Find where the given text appears and provide that cell's center as [x, y] coordinate. 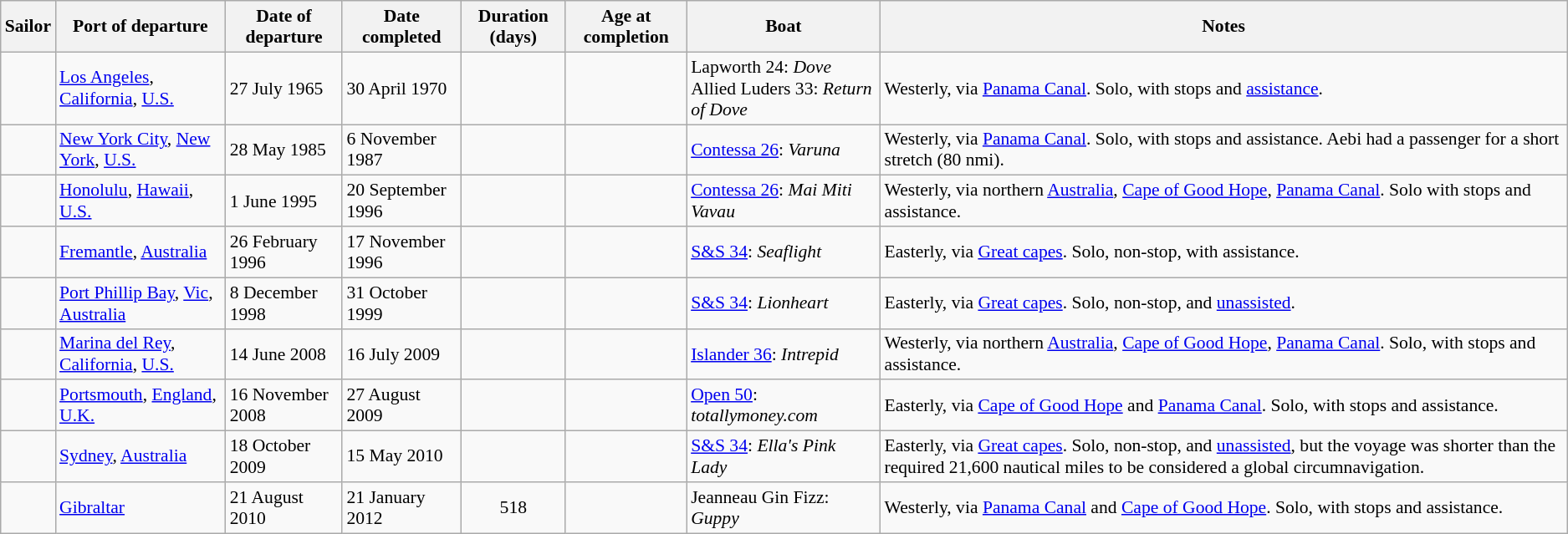
27 August 2009 [401, 406]
20 September 1996 [401, 201]
26 February 1996 [284, 252]
Duration (days) [513, 27]
Portsmouth, England, U.K. [140, 406]
Islander 36: Intrepid [783, 354]
Open 50: totallymoney.com [783, 406]
28 May 1985 [284, 150]
Honolulu, Hawaii, U.S. [140, 201]
Lapworth 24: DoveAllied Luders 33: Return of Dove [783, 89]
8 December 1998 [284, 303]
31 October 1999 [401, 303]
Contessa 26: Varuna [783, 150]
Jeanneau Gin Fizz: Guppy [783, 508]
Boat [783, 27]
Notes [1223, 27]
S&S 34: Ella's Pink Lady [783, 456]
S&S 34: Lionheart [783, 303]
14 June 2008 [284, 354]
16 November 2008 [284, 406]
Los Angeles, California, U.S. [140, 89]
Westerly, via Panama Canal and Cape of Good Hope. Solo, with stops and assistance. [1223, 508]
New York City, New York, U.S. [140, 150]
Easterly, via Great capes. Solo, non-stop, with assistance. [1223, 252]
518 [513, 508]
Port Phillip Bay, Vic, Australia [140, 303]
6 November 1987 [401, 150]
16 July 2009 [401, 354]
Westerly, via Panama Canal. Solo, with stops and assistance. [1223, 89]
Fremantle, Australia [140, 252]
Contessa 26: Mai Miti Vavau [783, 201]
1 June 1995 [284, 201]
Date of departure [284, 27]
21 January 2012 [401, 508]
Port of departure [140, 27]
Sydney, Australia [140, 456]
Westerly, via northern Australia, Cape of Good Hope, Panama Canal. Solo, with stops and assistance. [1223, 354]
Date completed [401, 27]
Westerly, via northern Australia, Cape of Good Hope, Panama Canal. Solo with stops and assistance. [1223, 201]
Easterly, via Great capes. Solo, non-stop, and unassisted. [1223, 303]
30 April 1970 [401, 89]
Sailor [28, 27]
27 July 1965 [284, 89]
Age at completion [626, 27]
21 August 2010 [284, 508]
18 October 2009 [284, 456]
Marina del Rey, California, U.S. [140, 354]
17 November 1996 [401, 252]
15 May 2010 [401, 456]
Gibraltar [140, 508]
Westerly, via Panama Canal. Solo, with stops and assistance. Aebi had a passenger for a short stretch (80 nmi). [1223, 150]
Easterly, via Cape of Good Hope and Panama Canal. Solo, with stops and assistance. [1223, 406]
S&S 34: Seaflight [783, 252]
